Detect which cell encompasses the target text, then output its (x, y) center coordinate. 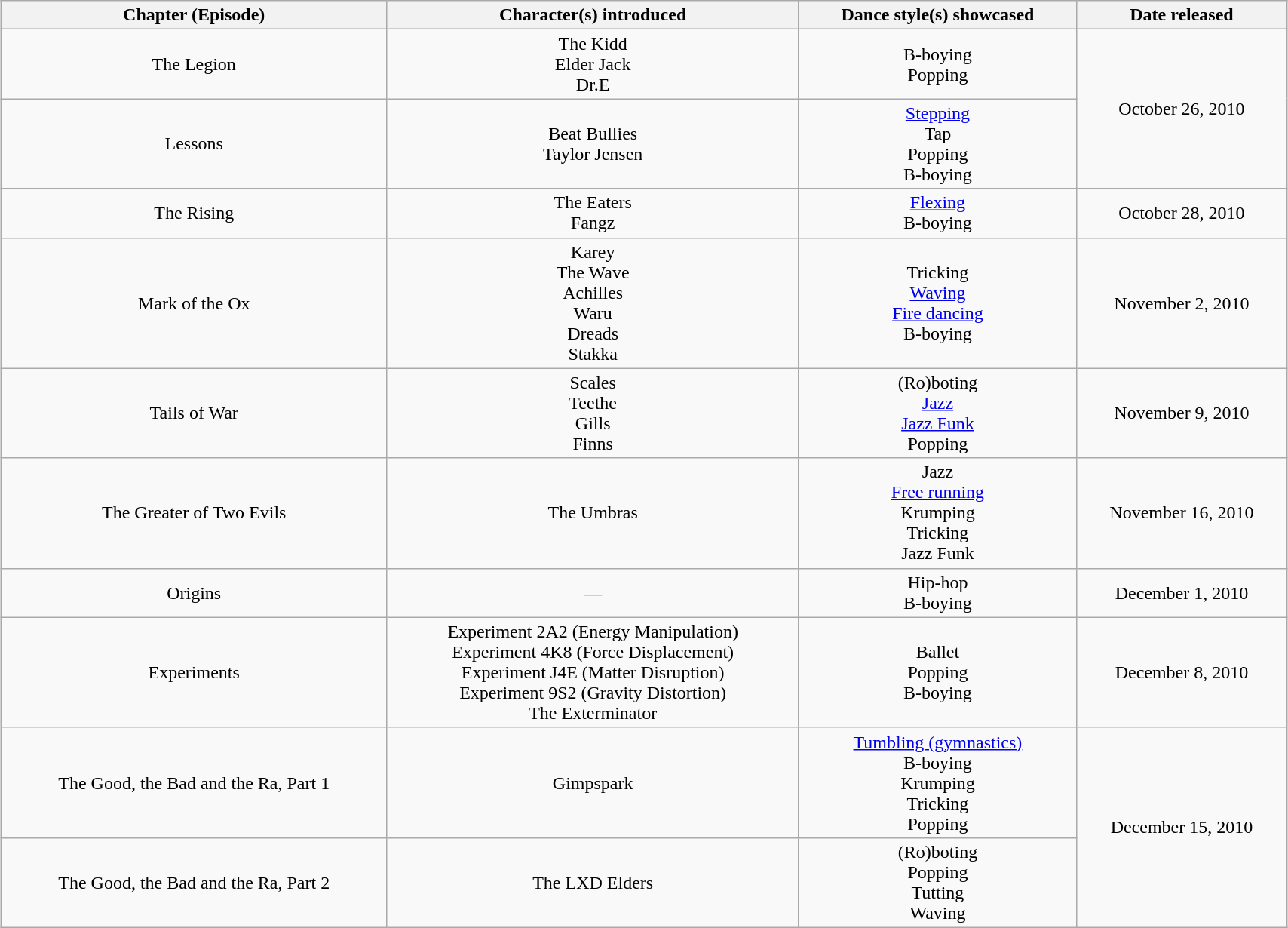
December 1, 2010 (1181, 593)
Origins (195, 593)
The Good, the Bad and the Ra, Part 2 (195, 883)
(Ro)botingJazzJazz FunkPopping (937, 413)
The Rising (195, 213)
KareyThe WaveAchillesWaruDreadsStakka (593, 303)
Beat BulliesTaylor Jensen (593, 143)
Gimpspark (593, 782)
The EatersFangz (593, 213)
Mark of the Ox (195, 303)
November 16, 2010 (1181, 513)
JazzFree runningKrumpingTrickingJazz Funk (937, 513)
November 2, 2010 (1181, 303)
Lessons (195, 143)
Experiments (195, 672)
TrickingWavingFire dancingB-boying (937, 303)
BalletPoppingB-boying (937, 672)
Dance style(s) showcased (937, 15)
The KiddElder JackDr.E (593, 64)
The Good, the Bad and the Ra, Part 1 (195, 782)
SteppingTapPoppingB-boying (937, 143)
The Greater of Two Evils (195, 513)
October 26, 2010 (1181, 109)
FlexingB-boying (937, 213)
Character(s) introduced (593, 15)
December 8, 2010 (1181, 672)
November 9, 2010 (1181, 413)
The Legion (195, 64)
Date released (1181, 15)
Chapter (Episode) (195, 15)
(Ro)botingPoppingTuttingWaving (937, 883)
October 28, 2010 (1181, 213)
Tumbling (gymnastics)B-boyingKrumpingTrickingPopping (937, 782)
Hip-hopB-boying (937, 593)
Tails of War (195, 413)
The Umbras (593, 513)
December 15, 2010 (1181, 827)
B-boyingPopping (937, 64)
ScalesTeetheGillsFinns (593, 413)
— (593, 593)
The LXD Elders (593, 883)
